Scan for the cell matching the given text and deliver its (X, Y) coordinate at center. 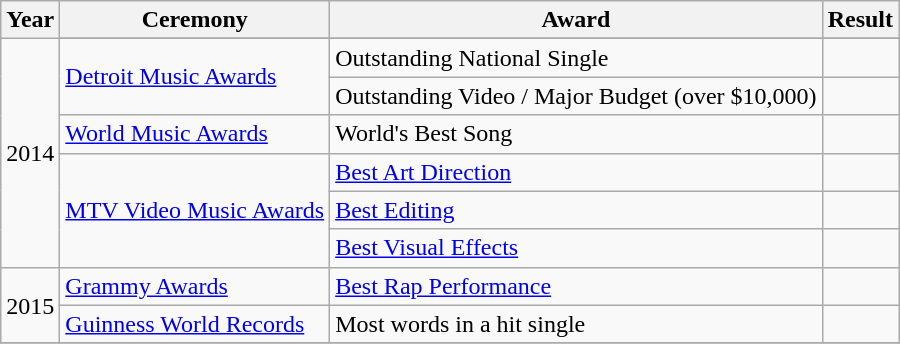
World Music Awards (195, 134)
Year (30, 20)
2014 (30, 153)
Grammy Awards (195, 286)
Detroit Music Awards (195, 77)
Best Rap Performance (576, 286)
Best Visual Effects (576, 248)
Outstanding Video / Major Budget (over $10,000) (576, 96)
Result (860, 20)
Award (576, 20)
2015 (30, 305)
Ceremony (195, 20)
MTV Video Music Awards (195, 210)
Best Art Direction (576, 172)
Guinness World Records (195, 324)
World's Best Song (576, 134)
Most words in a hit single (576, 324)
Best Editing (576, 210)
Outstanding National Single (576, 58)
